Return [x, y] of the center of cell containing provided text 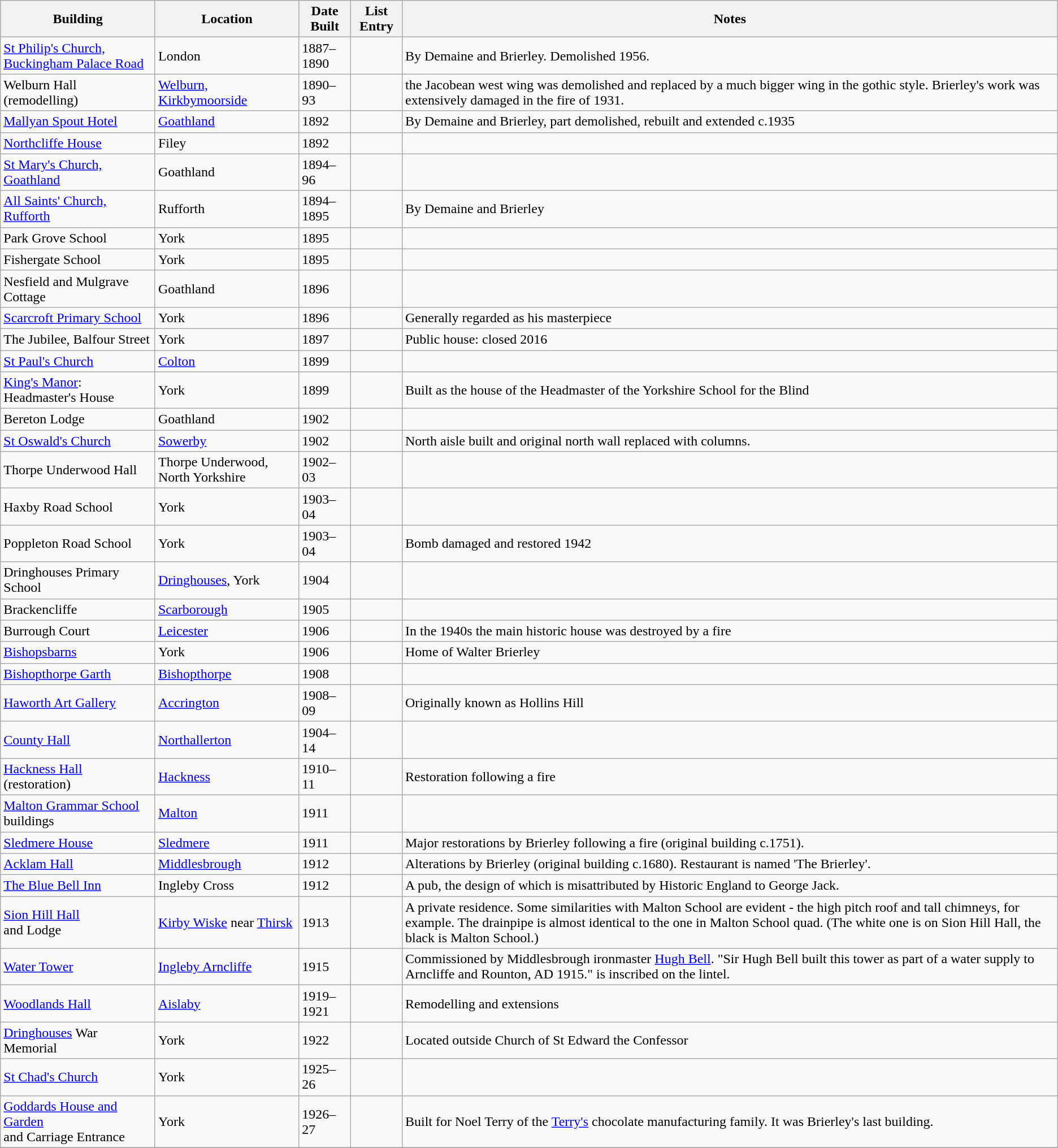
Date Built [325, 19]
1913 [325, 922]
Remodelling and extensions [730, 1004]
1915 [325, 967]
Kirby Wiske near Thirsk [227, 922]
Alterations by Brierley (original building c.1680). Restaurant is named 'The Brierley'. [730, 864]
1894–96 [325, 172]
Acklam Hall [78, 864]
Northallerton [227, 739]
1894–1895 [325, 209]
1902–03 [325, 470]
List Entry [376, 19]
In the 1940s the main historic house was destroyed by a fire [730, 631]
1905 [325, 609]
Scarborough [227, 609]
1910–11 [325, 777]
Scarcroft Primary School [78, 318]
Rufforth [227, 209]
By Demaine and Brierley, part demolished, rebuilt and extended c.1935 [730, 122]
Mallyan Spout Hotel [78, 122]
The Blue Bell Inn [78, 886]
Accrington [227, 703]
Colton [227, 361]
St Oswald's Church [78, 441]
Nesfield and Mulgrave Cottage [78, 288]
Northcliffe House [78, 143]
St Philip's Church, Buckingham Palace Road [78, 55]
1926–27 [325, 1121]
Burrough Court [78, 631]
St Chad's Church [78, 1077]
Built for Noel Terry of the Terry's chocolate manufacturing family. It was Brierley's last building. [730, 1121]
Brackencliffe [78, 609]
1904 [325, 580]
Filey [227, 143]
Bomb damaged and restored 1942 [730, 544]
All Saints' Church, Rufforth [78, 209]
Leicester [227, 631]
London [227, 55]
1897 [325, 339]
Woodlands Hall [78, 1004]
Thorpe Underwood Hall [78, 470]
Haworth Art Gallery [78, 703]
North aisle built and original north wall replaced with columns. [730, 441]
Dringhouses, York [227, 580]
Ingleby Cross [227, 886]
St Mary's Church, Goathland [78, 172]
Park Grove School [78, 238]
1925–26 [325, 1077]
Bishopthorpe Garth [78, 674]
1919–1921 [325, 1004]
By Demaine and Brierley [730, 209]
By Demaine and Brierley. Demolished 1956. [730, 55]
Dringhouses War Memorial [78, 1040]
Goddards House and Garden and Carriage Entrance [78, 1121]
Notes [730, 19]
Bereton Lodge [78, 419]
Welburn, Kirkbymoorside [227, 93]
Location [227, 19]
Haxby Road School [78, 506]
Originally known as Hollins Hill [730, 703]
Sowerby [227, 441]
Malton Grammar School buildings [78, 813]
Malton [227, 813]
Fishergate School [78, 259]
Sledmere [227, 843]
King's Manor: Headmaster's House [78, 390]
Hackness [227, 777]
Generally regarded as his masterpiece [730, 318]
Aislaby [227, 1004]
Major restorations by Brierley following a fire (original building c.1751). [730, 843]
Thorpe Underwood, North Yorkshire [227, 470]
County Hall [78, 739]
Located outside Church of St Edward the Confessor [730, 1040]
Water Tower [78, 967]
1908 [325, 674]
Welburn Hall (remodelling) [78, 93]
Home of Walter Brierley [730, 652]
Public house: closed 2016 [730, 339]
St Paul's Church [78, 361]
Middlesbrough [227, 864]
Ingleby Arncliffe [227, 967]
1908–09 [325, 703]
Hackness Hall (restoration) [78, 777]
Bishopsbarns [78, 652]
Sion Hill Halland Lodge [78, 922]
Poppleton Road School [78, 544]
1890–93 [325, 93]
Restoration following a fire [730, 777]
1904–14 [325, 739]
A pub, the design of which is misattributed by Historic England to George Jack. [730, 886]
Built as the house of the Headmaster of the Yorkshire School for the Blind [730, 390]
1887–1890 [325, 55]
Bishopthorpe [227, 674]
The Jubilee, Balfour Street [78, 339]
Sledmere House [78, 843]
1922 [325, 1040]
Building [78, 19]
Dringhouses Primary School [78, 580]
